Locate the cell with the specified text and output its (X, Y) center coordinate. 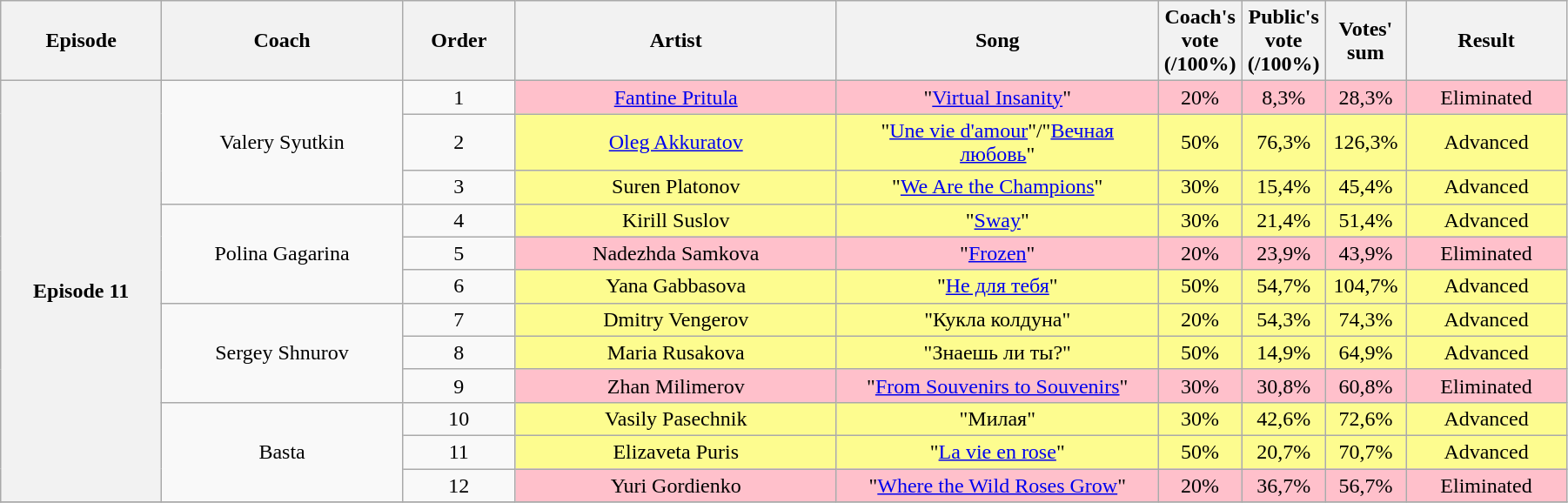
"We Are the Champions" (997, 187)
Kirill Suslov (676, 220)
21,4% (1283, 220)
Result (1486, 41)
3 (459, 187)
76,3% (1283, 143)
"Не для тебя" (997, 286)
28,3% (1365, 97)
Coach (282, 41)
12 (459, 485)
6 (459, 286)
64,9% (1365, 352)
7 (459, 319)
30,8% (1283, 386)
Order (459, 41)
45,4% (1365, 187)
4 (459, 220)
2 (459, 143)
Song (997, 41)
Elizaveta Puris (676, 452)
Valery Syutkin (282, 143)
54,3% (1283, 319)
15,4% (1283, 187)
8,3% (1283, 97)
Yuri Gordienko (676, 485)
126,3% (1365, 143)
"Frozen" (997, 253)
Maria Rusakova (676, 352)
14,9% (1283, 352)
"Милая" (997, 419)
Coach's vote (/100%) (1200, 41)
Zhan Milimerov (676, 386)
10 (459, 419)
23,9% (1283, 253)
Dmitry Vengerov (676, 319)
Artist (676, 41)
72,6% (1365, 419)
"Une vie d'amour"/"Вечная любовь" (997, 143)
"La vie en rose" (997, 452)
Episode 11 (82, 292)
9 (459, 386)
56,7% (1365, 485)
"Where the Wild Roses Grow" (997, 485)
104,7% (1365, 286)
Nadezhda Samkova (676, 253)
20,7% (1283, 452)
Vasily Pasechnik (676, 419)
43,9% (1365, 253)
"Кукла колдуна" (997, 319)
8 (459, 352)
Basta (282, 452)
Oleg Akkuratov (676, 143)
Suren Platonov (676, 187)
Fantine Pritula (676, 97)
74,3% (1365, 319)
Votes' sum (1365, 41)
60,8% (1365, 386)
5 (459, 253)
36,7% (1283, 485)
51,4% (1365, 220)
Episode (82, 41)
42,6% (1283, 419)
"Virtual Insanity" (997, 97)
"From Souvenirs to Souvenirs" (997, 386)
54,7% (1283, 286)
"Знаешь ли ты?" (997, 352)
Yana Gabbasova (676, 286)
Public's vote (/100%) (1283, 41)
Polina Gagarina (282, 253)
70,7% (1365, 452)
1 (459, 97)
11 (459, 452)
Sergey Shnurov (282, 352)
"Sway" (997, 220)
